Find where the given text appears and provide that cell's center as (x, y) coordinate. 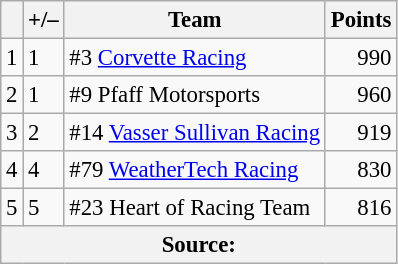
3 (12, 133)
#79 WeatherTech Racing (194, 170)
830 (360, 170)
#23 Heart of Racing Team (194, 208)
919 (360, 133)
#9 Pfaff Motorsports (194, 95)
Team (194, 20)
#14 Vasser Sullivan Racing (194, 133)
Source: (199, 245)
+/– (44, 20)
Points (360, 20)
990 (360, 58)
816 (360, 208)
#3 Corvette Racing (194, 58)
960 (360, 95)
